Extract the (X, Y) coordinate from the center of the cell holding the provided text.  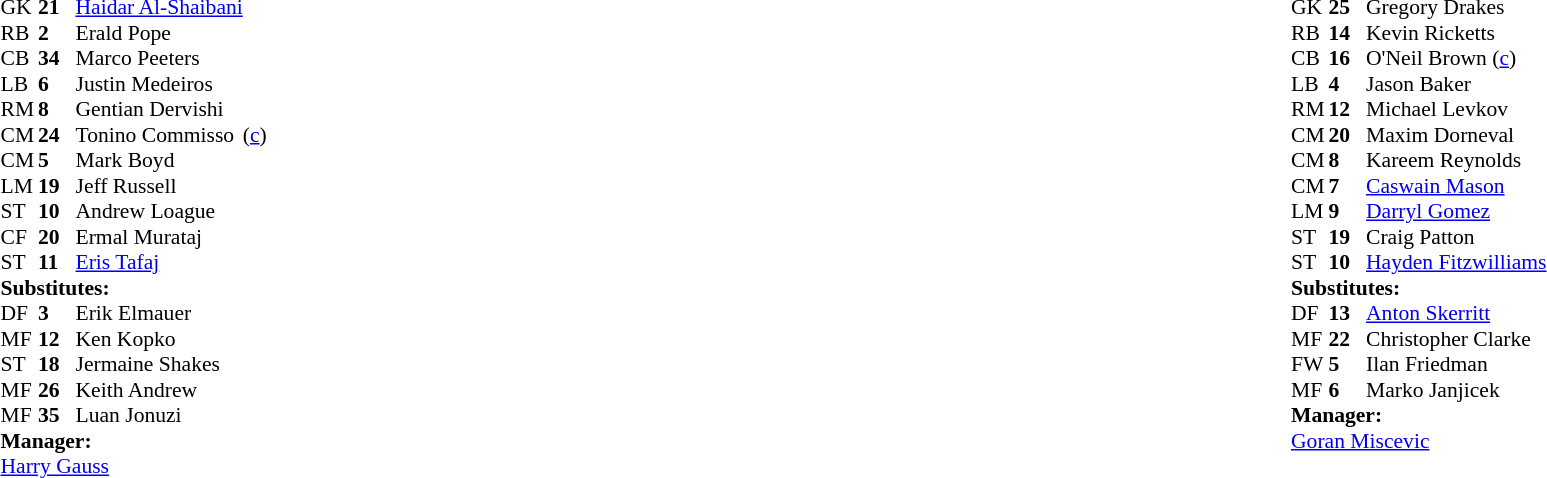
7 (1348, 186)
2 (57, 33)
FW (1310, 365)
Gentian Dervishi (160, 109)
35 (57, 415)
24 (57, 135)
Hayden Fitzwilliams (1456, 263)
Erald Pope (160, 33)
3 (57, 313)
18 (57, 365)
Ken Kopko (160, 339)
26 (57, 390)
Keith Andrew (160, 390)
Marco Peeters (160, 59)
Erik Elmauer (160, 313)
Michael Levkov (1456, 109)
Jermaine Shakes (160, 365)
34 (57, 59)
Caswain Mason (1456, 186)
Marko Janjicek (1456, 390)
Goran Miscevic (1418, 441)
Anton Skerritt (1456, 313)
Andrew Loague (160, 211)
Darryl Gomez (1456, 211)
13 (1348, 313)
Mark Boyd (160, 161)
Luan Jonuzi (160, 415)
Craig Patton (1456, 237)
O'Neil Brown (c) (1456, 59)
(c) (255, 135)
22 (1348, 339)
11 (57, 263)
Jeff Russell (160, 186)
16 (1348, 59)
Tonino Commisso (160, 135)
9 (1348, 211)
14 (1348, 33)
Kareem Reynolds (1456, 161)
CF (19, 237)
Justin Medeiros (160, 84)
Jason Baker (1456, 84)
Ermal Murataj (160, 237)
Maxim Dorneval (1456, 135)
Kevin Ricketts (1456, 33)
Christopher Clarke (1456, 339)
Ilan Friedman (1456, 365)
4 (1348, 84)
Eris Tafaj (160, 263)
